Determine the (X, Y) coordinate at the center of the cell enclosing the given text.  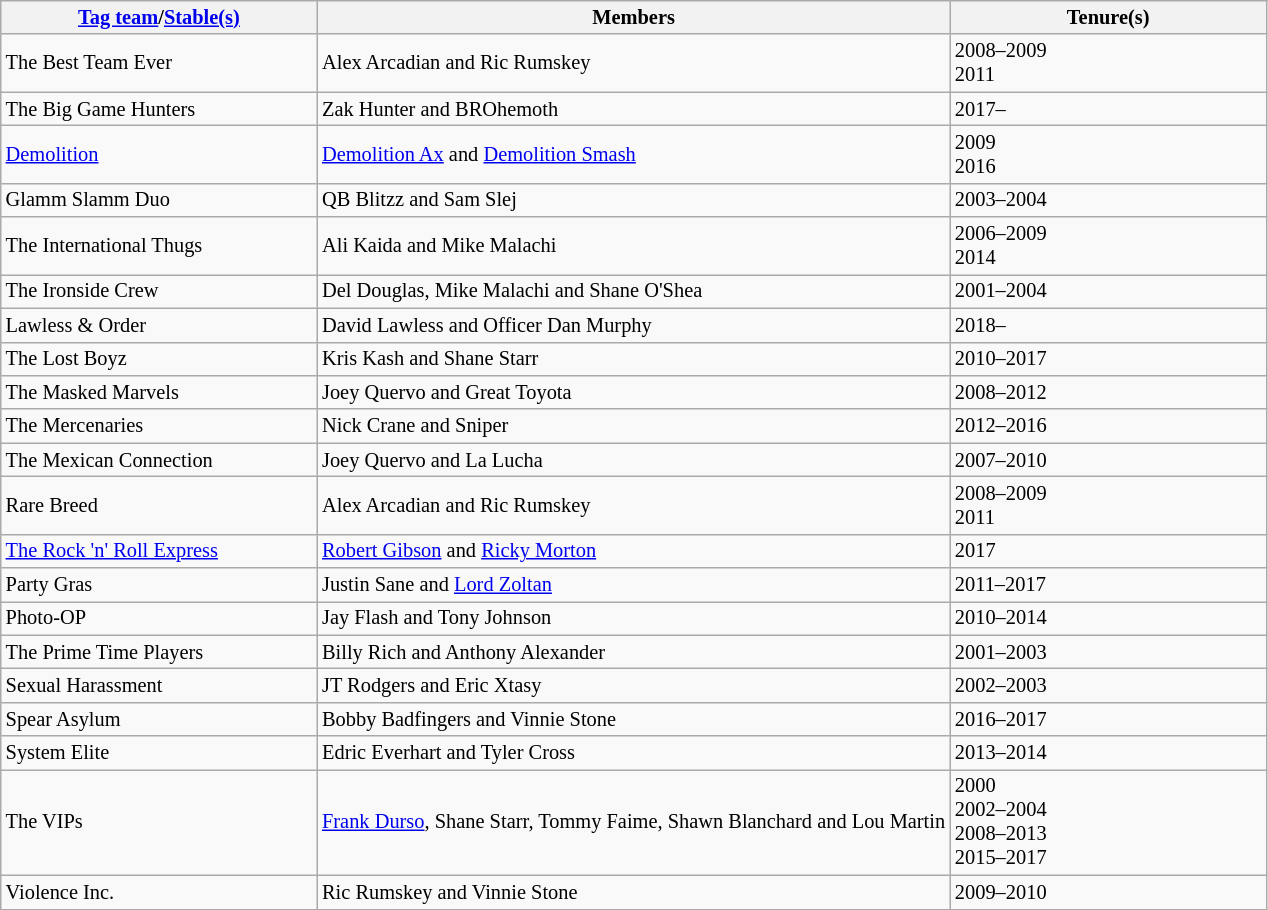
20002002–20042008–20132015–2017 (1108, 822)
Jay Flash and Tony Johnson (634, 618)
Glamm Slamm Duo (159, 200)
Joey Quervo and La Lucha (634, 460)
2010–2014 (1108, 618)
2008–2012 (1108, 392)
20092016 (1108, 154)
JT Rodgers and Eric Xtasy (634, 685)
2018– (1108, 325)
The Ironside Crew (159, 291)
2007–2010 (1108, 460)
Ali Kaida and Mike Malachi (634, 246)
2012–2016 (1108, 426)
2002–2003 (1108, 685)
Tenure(s) (1108, 17)
The Rock 'n' Roll Express (159, 551)
Bobby Badfingers and Vinnie Stone (634, 719)
2017– (1108, 109)
The Mercenaries (159, 426)
2003–2004 (1108, 200)
Nick Crane and Sniper (634, 426)
2010–2017 (1108, 359)
Joey Quervo and Great Toyota (634, 392)
Del Douglas, Mike Malachi and Shane O'Shea (634, 291)
QB Blitzz and Sam Slej (634, 200)
Zak Hunter and BROhemoth (634, 109)
2001–2003 (1108, 652)
Lawless & Order (159, 325)
The Best Team Ever (159, 63)
David Lawless and Officer Dan Murphy (634, 325)
2009–2010 (1108, 892)
The Masked Marvels (159, 392)
2017 (1108, 551)
Demolition Ax and Demolition Smash (634, 154)
Kris Kash and Shane Starr (634, 359)
The Lost Boyz (159, 359)
Demolition (159, 154)
The Mexican Connection (159, 460)
Sexual Harassment (159, 685)
Edric Everhart and Tyler Cross (634, 753)
2013–2014 (1108, 753)
2011–2017 (1108, 585)
Photo-OP (159, 618)
Tag team/Stable(s) (159, 17)
Frank Durso, Shane Starr, Tommy Faime, Shawn Blanchard and Lou Martin (634, 822)
Rare Breed (159, 505)
Members (634, 17)
Robert Gibson and Ricky Morton (634, 551)
Billy Rich and Anthony Alexander (634, 652)
2016–2017 (1108, 719)
Justin Sane and Lord Zoltan (634, 585)
Spear Asylum (159, 719)
The Big Game Hunters (159, 109)
The International Thugs (159, 246)
Ric Rumskey and Vinnie Stone (634, 892)
The VIPs (159, 822)
Party Gras (159, 585)
2006–20092014 (1108, 246)
2001–2004 (1108, 291)
System Elite (159, 753)
Violence Inc. (159, 892)
The Prime Time Players (159, 652)
